Return [x, y] of the center of cell containing provided text 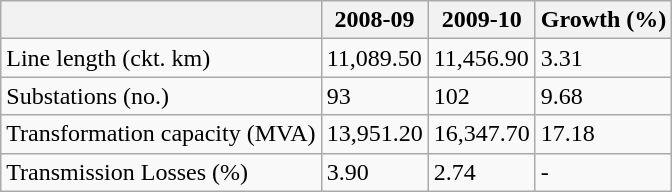
11,456.90 [482, 58]
Transmission Losses (%) [161, 172]
17.18 [604, 134]
13,951.20 [374, 134]
3.31 [604, 58]
16,347.70 [482, 134]
Transformation capacity (MVA) [161, 134]
2008-09 [374, 20]
9.68 [604, 96]
2009-10 [482, 20]
2.74 [482, 172]
Line length (ckt. km) [161, 58]
93 [374, 96]
Growth (%) [604, 20]
11,089.50 [374, 58]
Substations (no.) [161, 96]
102 [482, 96]
3.90 [374, 172]
- [604, 172]
